Detect which cell encompasses the target text, then output its [x, y] center coordinate. 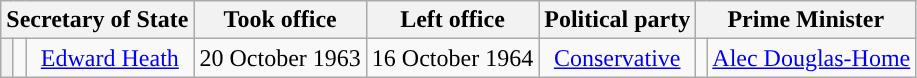
Took office [280, 20]
16 October 1964 [452, 58]
Left office [452, 20]
Edward Heath [110, 58]
Political party [618, 20]
Secretary of State [98, 20]
Prime Minister [806, 20]
20 October 1963 [280, 58]
Alec Douglas-Home [812, 58]
Conservative [618, 58]
